Pinpoint the cell where the given text exists, returning its [X, Y] midpoint coordinate. 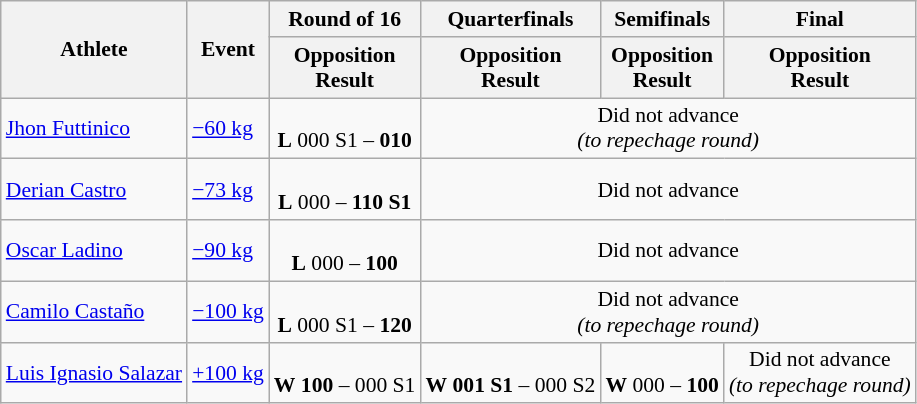
W 000 – 100 [662, 372]
Jhon Futtinico [94, 128]
L 000 – 110 S1 [345, 190]
W 001 S1 – 000 S2 [510, 372]
Athlete [94, 50]
+100 kg [228, 372]
Round of 16 [345, 19]
−100 kg [228, 312]
−73 kg [228, 190]
Derian Castro [94, 190]
L 000 S1 – 010 [345, 128]
Camilo Castaño [94, 312]
W 100 – 000 S1 [345, 372]
Quarterfinals [510, 19]
L 000 S1 – 120 [345, 312]
L 000 – 100 [345, 250]
Event [228, 50]
Final [820, 19]
Luis Ignasio Salazar [94, 372]
Semifinals [662, 19]
Oscar Ladino [94, 250]
−60 kg [228, 128]
−90 kg [228, 250]
